Return the [X, Y] coordinate for the center point of the cell that contains the specified text.  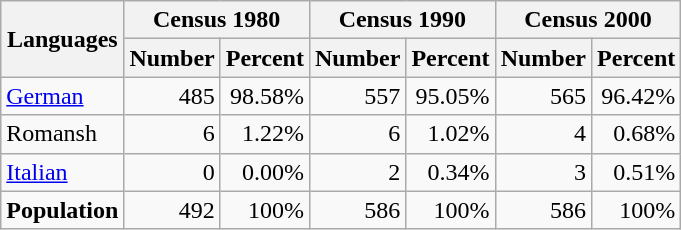
0.51% [636, 172]
Romansh [62, 134]
German [62, 96]
0 [172, 172]
Languages [62, 39]
492 [172, 210]
98.58% [264, 96]
485 [172, 96]
565 [543, 96]
95.05% [450, 96]
Census 2000 [588, 20]
Italian [62, 172]
1.22% [264, 134]
0.34% [450, 172]
557 [357, 96]
96.42% [636, 96]
2 [357, 172]
0.00% [264, 172]
Census 1980 [217, 20]
1.02% [450, 134]
0.68% [636, 134]
Census 1990 [402, 20]
Population [62, 210]
3 [543, 172]
4 [543, 134]
